Pinpoint the cell where the given text exists, returning its (x, y) midpoint coordinate. 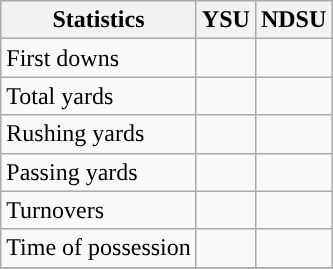
YSU (226, 20)
Statistics (99, 20)
Rushing yards (99, 134)
Total yards (99, 96)
Passing yards (99, 172)
Time of possession (99, 248)
Turnovers (99, 210)
First downs (99, 58)
NDSU (293, 20)
